Return the (X, Y) coordinate for the center point of the cell that contains the specified text.  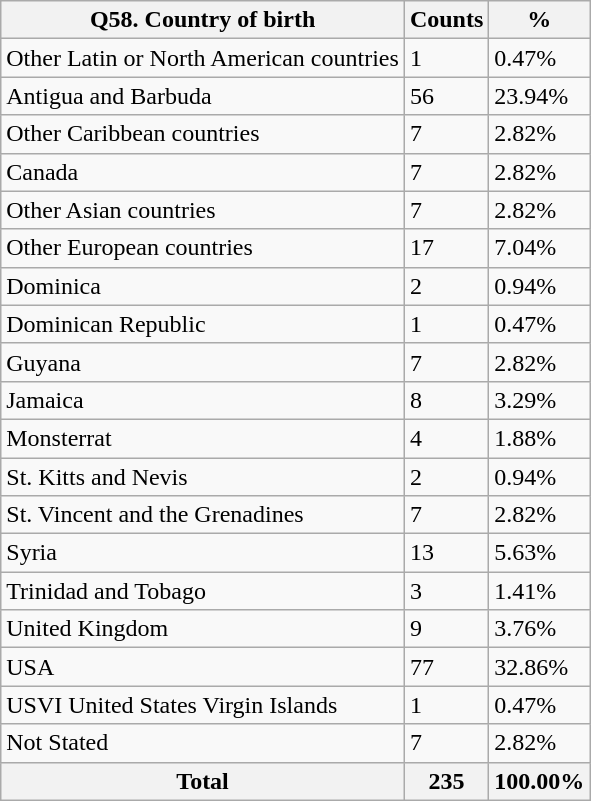
32.86% (540, 667)
Jamaica (203, 400)
Dominica (203, 286)
7.04% (540, 248)
United Kingdom (203, 629)
% (540, 20)
Monsterrat (203, 438)
8 (446, 400)
Antigua and Barbuda (203, 96)
Other Asian countries (203, 210)
Other Latin or North American countries (203, 58)
Other European countries (203, 248)
77 (446, 667)
USVI United States Virgin Islands (203, 705)
9 (446, 629)
Other Caribbean countries (203, 134)
3 (446, 591)
100.00% (540, 781)
Trinidad and Tobago (203, 591)
Total (203, 781)
13 (446, 553)
Guyana (203, 362)
3.76% (540, 629)
56 (446, 96)
3.29% (540, 400)
Not Stated (203, 743)
23.94% (540, 96)
Q58. Country of birth (203, 20)
Dominican Republic (203, 324)
17 (446, 248)
235 (446, 781)
4 (446, 438)
1.88% (540, 438)
Syria (203, 553)
USA (203, 667)
5.63% (540, 553)
Canada (203, 172)
St. Kitts and Nevis (203, 477)
St. Vincent and the Grenadines (203, 515)
1.41% (540, 591)
Counts (446, 20)
